Scan for the cell matching the given text and deliver its [X, Y] coordinate at center. 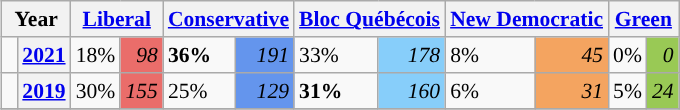
31% [336, 91]
2019 [44, 91]
25% [200, 91]
33% [336, 55]
New Democratic [526, 19]
Green [644, 19]
18% [96, 55]
98 [142, 55]
30% [96, 91]
129 [265, 91]
8% [490, 55]
191 [265, 55]
Year [36, 19]
0 [663, 55]
178 [412, 55]
Liberal [117, 19]
Bloc Québécois [370, 19]
24 [663, 91]
160 [412, 91]
155 [142, 91]
0% [628, 55]
31 [572, 91]
6% [490, 91]
5% [628, 91]
2021 [44, 55]
45 [572, 55]
Conservative [228, 19]
36% [200, 55]
